For the text-containing cell, return its midpoint in (X, Y) coordinate format. 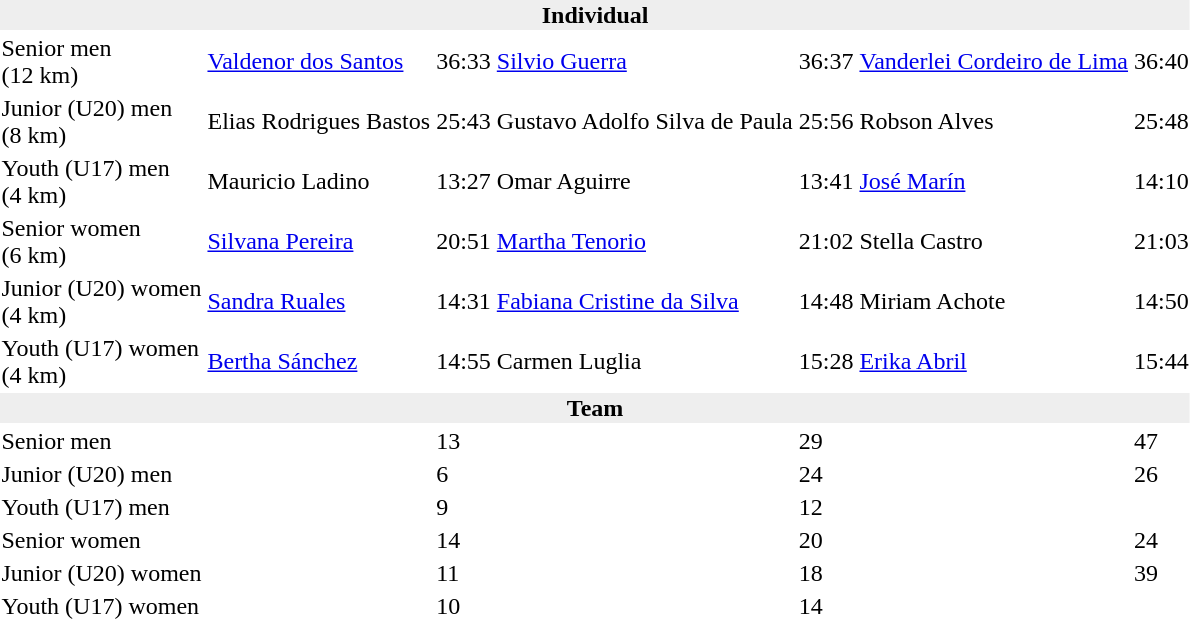
36:33 (464, 62)
6 (464, 474)
Senior men (102, 441)
14:31 (464, 302)
Bertha Sánchez (319, 362)
Erika Abril (994, 362)
Team (595, 408)
36:37 (826, 62)
Martha Tenorio (644, 242)
Junior (U20) men (102, 474)
20 (826, 540)
29 (826, 441)
Omar Aguirre (644, 182)
Senior women (102, 540)
14:48 (826, 302)
Senior women(6 km) (102, 242)
12 (826, 507)
Junior (U20) women (102, 573)
Stella Castro (994, 242)
Sandra Ruales (319, 302)
18 (826, 573)
13 (464, 441)
13:27 (464, 182)
Youth (U17) men(4 km) (102, 182)
14:55 (464, 362)
Carmen Luglia (644, 362)
Youth (U17) women(4 km) (102, 362)
20:51 (464, 242)
Mauricio Ladino (319, 182)
Miriam Achote (994, 302)
Senior men(12 km) (102, 62)
Elias Rodrigues Bastos (319, 122)
15:28 (826, 362)
25:43 (464, 122)
24 (826, 474)
9 (464, 507)
Silvana Pereira (319, 242)
Youth (U17) men (102, 507)
Gustavo Adolfo Silva de Paula (644, 122)
Vanderlei Cordeiro de Lima (994, 62)
13:41 (826, 182)
11 (464, 573)
Robson Alves (994, 122)
José Marín (994, 182)
Junior (U20) women(4 km) (102, 302)
Junior (U20) men(8 km) (102, 122)
Valdenor dos Santos (319, 62)
14 (464, 540)
Fabiana Cristine da Silva (644, 302)
21:02 (826, 242)
Silvio Guerra (644, 62)
25:56 (826, 122)
Individual (595, 15)
